Provide the (x, y) coordinate of the cell's center where the given text is located.  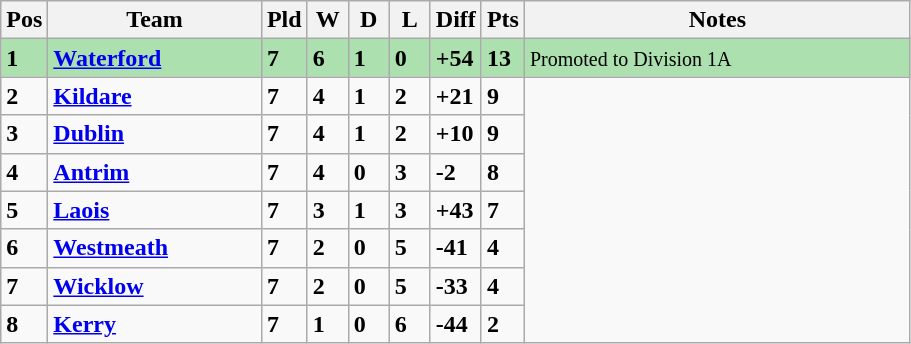
-44 (456, 324)
Pld (284, 20)
13 (502, 58)
-2 (456, 172)
Laois (155, 210)
+43 (456, 210)
Dublin (155, 134)
Pos (24, 20)
Team (155, 20)
Westmeath (155, 248)
Pts (502, 20)
L (410, 20)
+10 (456, 134)
Kerry (155, 324)
-41 (456, 248)
Promoted to Division 1A (717, 58)
Diff (456, 20)
Wicklow (155, 286)
W (328, 20)
+21 (456, 96)
Antrim (155, 172)
Waterford (155, 58)
Kildare (155, 96)
Notes (717, 20)
-33 (456, 286)
+54 (456, 58)
D (368, 20)
